Return [x, y] of the center of cell containing provided text 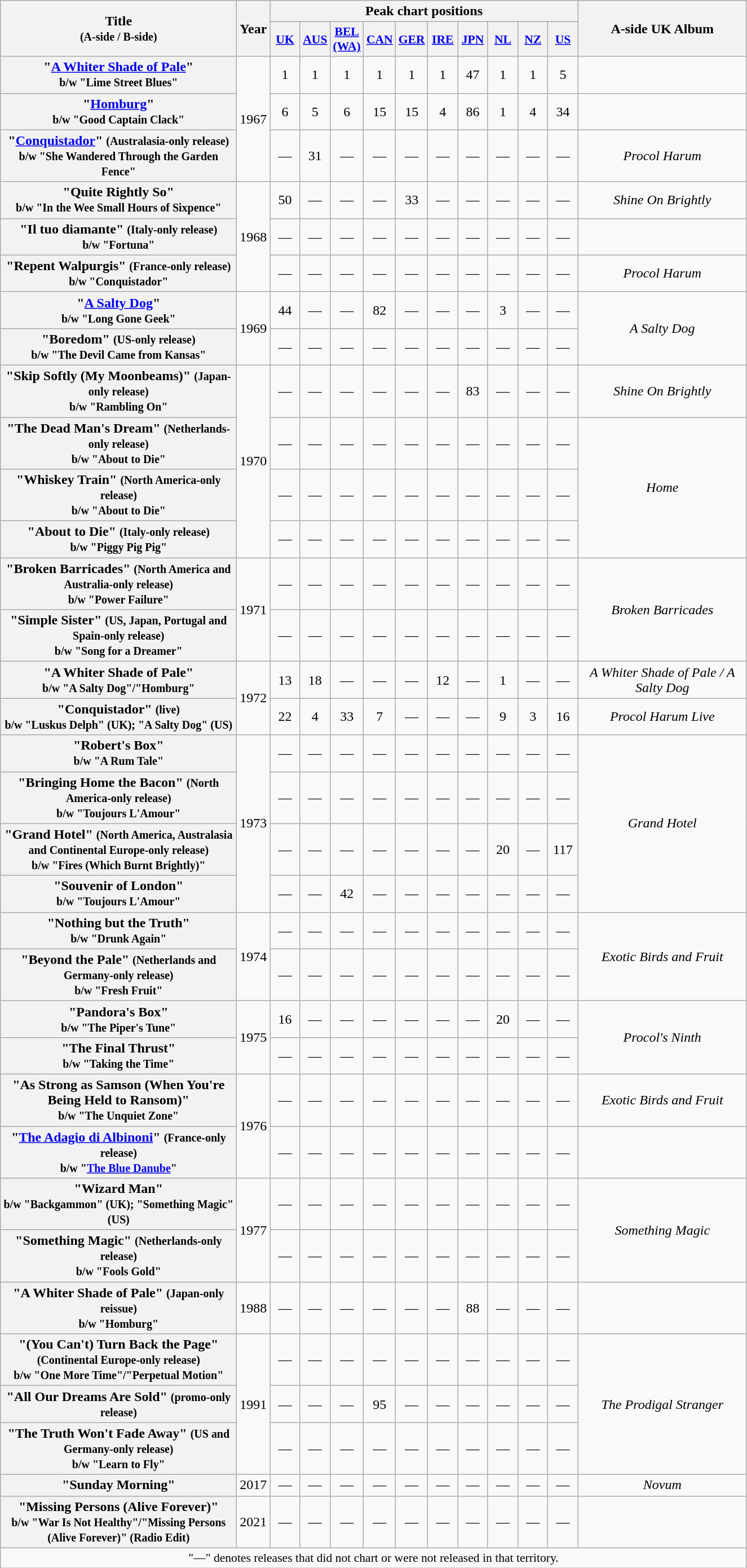
1977 [254, 1230]
AUS [315, 39]
47 [472, 74]
1969 [254, 328]
US [563, 39]
CAN [380, 39]
"The Adagio di Albinoni" (France-only release)b/w "The Blue Danube" [118, 1152]
117 [563, 849]
31 [315, 156]
"A Whiter Shade of Pale"b/w "Lime Street Blues" [118, 74]
1975 [254, 1037]
"A Salty Dog"b/w "Long Gone Geek" [118, 310]
Broken Barricades [662, 610]
"Bringing Home the Bacon" (North America-only release)b/w "Toujours L'Amour" [118, 798]
42 [347, 893]
1988 [254, 1308]
Grand Hotel [662, 823]
83 [472, 391]
9 [503, 716]
"Skip Softly (My Moonbeams)" (Japan-only release)b/w "Rambling On" [118, 391]
1971 [254, 610]
Procol's Ninth [662, 1037]
"Something Magic" (Netherlands-only release)b/w "Fools Gold" [118, 1256]
44 [285, 310]
18 [315, 680]
"Boredom" (US-only release)b/w "The Devil Came from Kansas" [118, 346]
A-side UK Album [662, 28]
JPN [472, 39]
1970 [254, 461]
34 [563, 112]
Peak chart positions [424, 11]
"Souvenir of London"b/w "Toujours L'Amour" [118, 893]
The Prodigal Stranger [662, 1404]
88 [472, 1308]
"Robert's Box"b/w "A Rum Tale" [118, 754]
"Conquistador" (Australasia-only release)b/w "She Wandered Through the Garden Fence" [118, 156]
Home [662, 487]
Procol Harum Live [662, 716]
"Il tuo diamante" (Italy-only release) b/w "Fortuna" [118, 237]
82 [380, 310]
IRE [443, 39]
NZ [533, 39]
"Pandora's Box"b/w "The Piper's Tune" [118, 1019]
NL [503, 39]
"Quite Rightly So"b/w "In the Wee Small Hours of Sixpence" [118, 200]
"As Strong as Samson (When You're Being Held to Ransom)"b/w "The Unquiet Zone" [118, 1100]
"About to Die" (Italy-only release)b/w "Piggy Pig Pig" [118, 539]
22 [285, 716]
Novum [662, 1485]
13 [285, 680]
86 [472, 112]
1976 [254, 1126]
"Wizard Man"b/w "Backgammon" (UK); "Something Magic" (US) [118, 1204]
"All Our Dreams Are Sold" (promo-only release) [118, 1404]
"(You Can't) Turn Back the Page" (Continental Europe-only release)b/w "One More Time"/"Perpetual Motion" [118, 1360]
"Nothing but the Truth"b/w "Drunk Again" [118, 931]
1968 [254, 237]
Year [254, 28]
A Whiter Shade of Pale / A Salty Dog [662, 680]
12 [443, 680]
"—" denotes releases that did not chart or were not released in that territory. [374, 1558]
"The Final Thrust"b/w "Taking the Time" [118, 1056]
1972 [254, 698]
"A Whiter Shade of Pale" (Japan-only reissue)b/w "Homburg" [118, 1308]
2021 [254, 1522]
"The Dead Man's Dream" (Netherlands-only release)b/w "About to Die" [118, 443]
UK [285, 39]
"Simple Sister" (US, Japan, Portugal and Spain-only release)b/w "Song for a Dreamer" [118, 636]
"Grand Hotel" (North America, Australasia and Continental Europe-only release)b/w "Fires (Which Burnt Brightly)" [118, 849]
A Salty Dog [662, 328]
GER [412, 39]
95 [380, 1404]
"Sunday Morning" [118, 1485]
2017 [254, 1485]
1991 [254, 1404]
50 [285, 200]
7 [380, 716]
"Conquistador" (live)b/w "Luskus Delph" (UK); "A Salty Dog" (US) [118, 716]
"Whiskey Train" (North America-only release)b/w "About to Die" [118, 495]
"Missing Persons (Alive Forever)"b/w "War Is Not Healthy"/"Missing Persons (Alive Forever)" (Radio Edit) [118, 1522]
"Homburg"b/w "Good Captain Clack" [118, 112]
1967 [254, 119]
"A Whiter Shade of Pale"b/w "A Salty Dog"/"Homburg" [118, 680]
Title(A-side / B-side) [118, 28]
BEL (WA) [347, 39]
"The Truth Won't Fade Away" (US and Germany-only release)b/w "Learn to Fly" [118, 1448]
1974 [254, 957]
Something Magic [662, 1230]
"Broken Barricades" (North America and Australia-only release)b/w "Power Failure" [118, 584]
1973 [254, 823]
"Beyond the Pale" (Netherlands and Germany-only release)b/w "Fresh Fruit" [118, 975]
"Repent Walpurgis" (France-only release)b/w "Conquistador" [118, 273]
